Find where the given text appears and provide that cell's center as [x, y] coordinate. 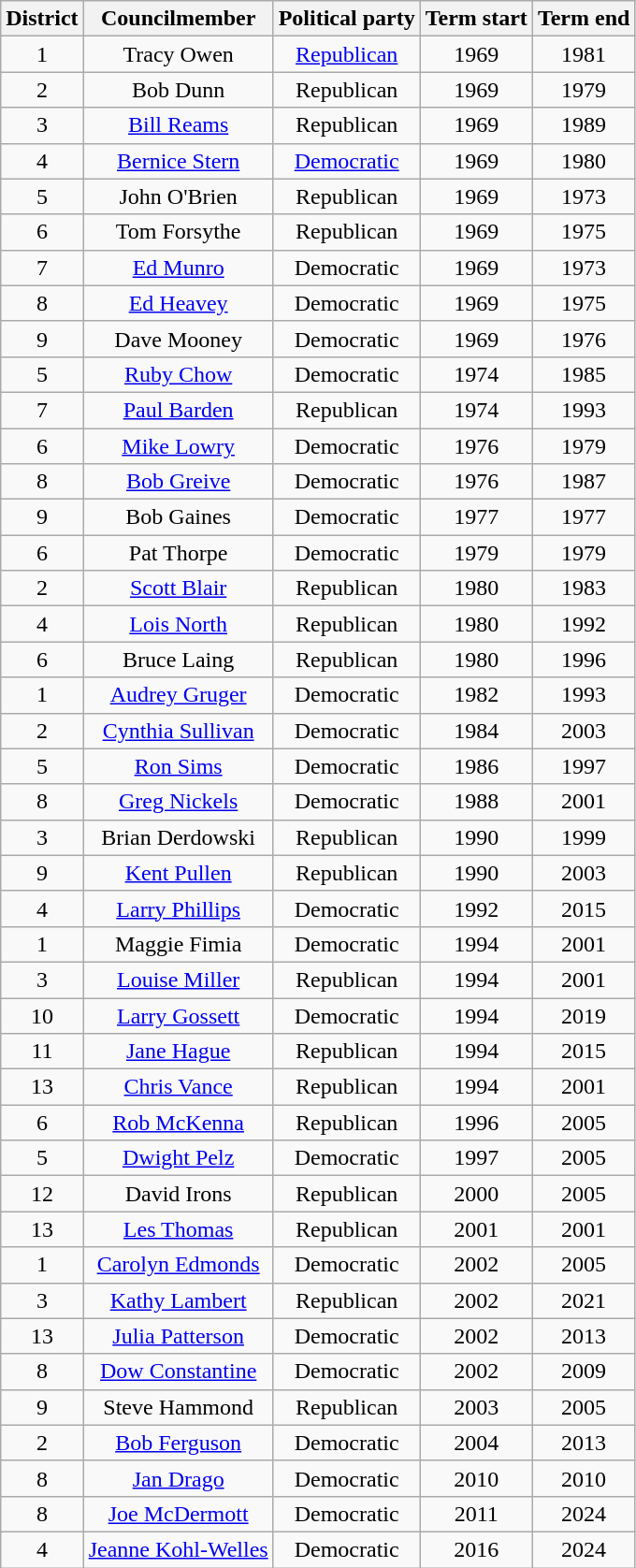
Kathy Lambert [178, 1300]
Dow Constantine [178, 1372]
Tom Forsythe [178, 232]
Larry Gossett [178, 1015]
Brian Derdowski [178, 837]
Steve Hammond [178, 1407]
Carolyn Edmonds [178, 1265]
Term end [584, 19]
11 [42, 1052]
1985 [584, 374]
1982 [476, 695]
Larry Phillips [178, 908]
Bob Gaines [178, 517]
David Irons [178, 1194]
2009 [584, 1372]
Bob Ferguson [178, 1443]
Bernice Stern [178, 161]
Bill Reams [178, 125]
Ed Munro [178, 268]
Joe McDermott [178, 1514]
Bob Greive [178, 482]
Rob McKenna [178, 1123]
Cynthia Sullivan [178, 731]
1988 [476, 802]
2019 [584, 1015]
Les Thomas [178, 1229]
Chris Vance [178, 1087]
Bruce Laing [178, 660]
Dwight Pelz [178, 1158]
2016 [476, 1549]
District [42, 19]
Pat Thorpe [178, 553]
Scott Blair [178, 588]
1984 [476, 731]
Kent Pullen [178, 873]
2011 [476, 1514]
Julia Patterson [178, 1336]
1983 [584, 588]
Jan Drago [178, 1478]
Maggie Fimia [178, 944]
2021 [584, 1300]
Lois North [178, 624]
Dave Mooney [178, 339]
Ron Sims [178, 766]
Louise Miller [178, 980]
1986 [476, 766]
1999 [584, 837]
12 [42, 1194]
Term start [476, 19]
Mike Lowry [178, 446]
1981 [584, 54]
Jeanne Kohl-Welles [178, 1549]
1989 [584, 125]
Paul Barden [178, 410]
1987 [584, 482]
Jane Hague [178, 1052]
Bob Dunn [178, 90]
10 [42, 1015]
Greg Nickels [178, 802]
Ruby Chow [178, 374]
Tracy Owen [178, 54]
John O'Brien [178, 196]
Audrey Gruger [178, 695]
2004 [476, 1443]
Councilmember [178, 19]
2000 [476, 1194]
Ed Heavey [178, 303]
Political party [346, 19]
